Search for the cell housing the specified text and yield its [x, y] center coordinate. 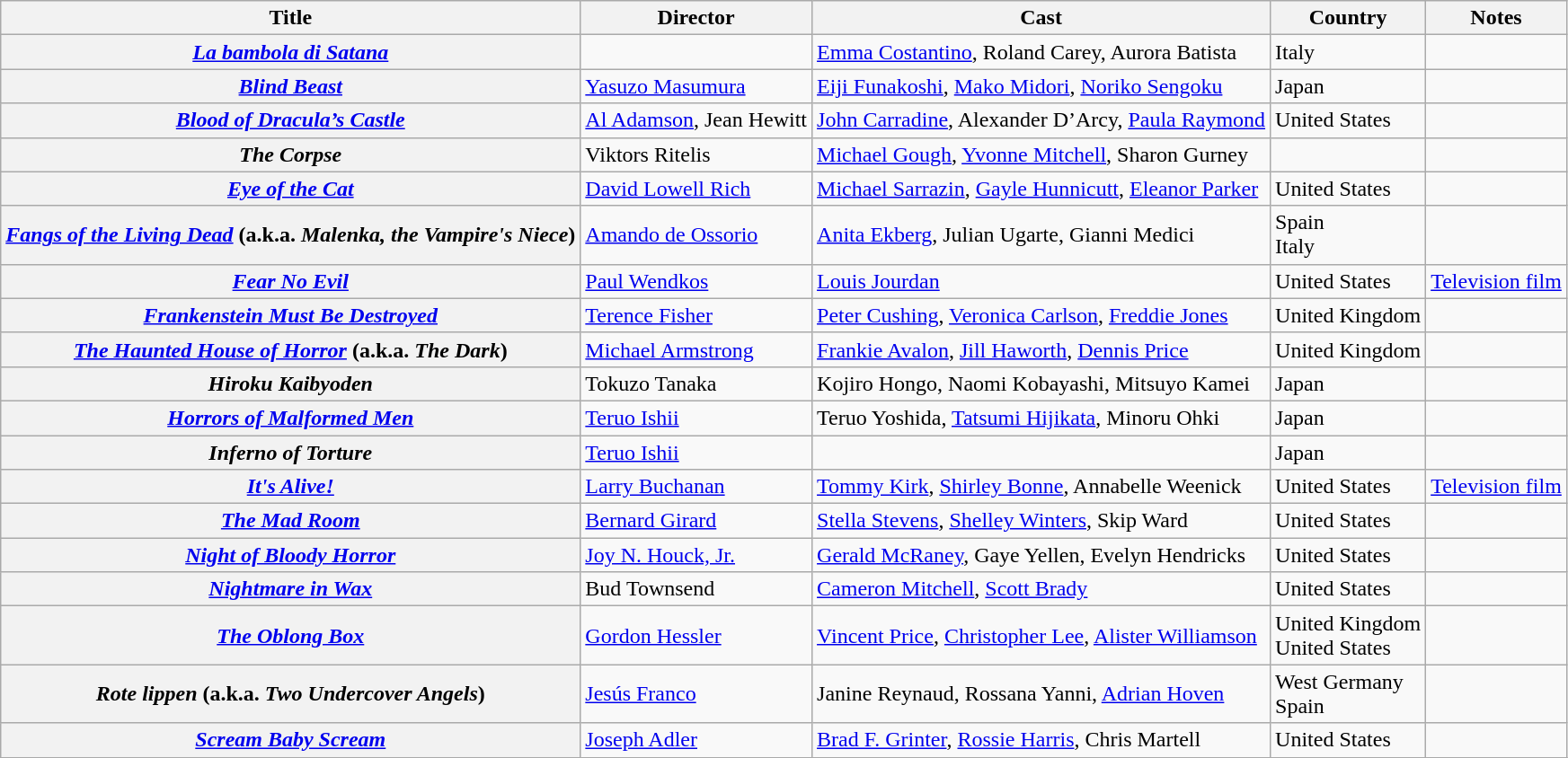
Hiroku Kaibyoden [291, 383]
Fear No Evil [291, 281]
Inferno of Torture [291, 452]
Peter Cushing, Veronica Carlson, Freddie Jones [1041, 315]
Terence Fisher [696, 315]
Joy N. Houck, Jr. [696, 555]
Night of Bloody Horror [291, 555]
Italy [1348, 52]
Jesús Franco [696, 693]
Stella Stevens, Shelley Winters, Skip Ward [1041, 521]
The Mad Room [291, 521]
Teruo Yoshida, Tatsumi Hijikata, Minoru Ohki [1041, 418]
United KingdomUnited States [1348, 636]
Louis Jourdan [1041, 281]
Larry Buchanan [696, 487]
Michael Gough, Yvonne Mitchell, Sharon Gurney [1041, 154]
Blood of Dracula’s Castle [291, 120]
Anita Ekberg, Julian Ugarte, Gianni Medici [1041, 235]
Scream Baby Scream [291, 740]
Nightmare in Wax [291, 589]
Eye of the Cat [291, 189]
The Haunted House of Horror (a.k.a. The Dark) [291, 349]
Cast [1041, 18]
Michael Armstrong [696, 349]
Frankenstein Must Be Destroyed [291, 315]
Frankie Avalon, Jill Haworth, Dennis Price [1041, 349]
The Corpse [291, 154]
Blind Beast [291, 86]
The Oblong Box [291, 636]
Fangs of the Living Dead (a.k.a. Malenka, the Vampire's Niece) [291, 235]
Director [696, 18]
Tokuzo Tanaka [696, 383]
La bambola di Satana [291, 52]
Title [291, 18]
John Carradine, Alexander D’Arcy, Paula Raymond [1041, 120]
Vincent Price, Christopher Lee, Alister Williamson [1041, 636]
Rote lippen (a.k.a. Two Undercover Angels) [291, 693]
Horrors of Malformed Men [291, 418]
West GermanySpain [1348, 693]
Amando de Ossorio [696, 235]
It's Alive! [291, 487]
Bud Townsend [696, 589]
Tommy Kirk, Shirley Bonne, Annabelle Weenick [1041, 487]
Cameron Mitchell, Scott Brady [1041, 589]
Paul Wendkos [696, 281]
Viktors Ritelis [696, 154]
Gerald McRaney, Gaye Yellen, Evelyn Hendricks [1041, 555]
SpainItaly [1348, 235]
Brad F. Grinter, Rossie Harris, Chris Martell [1041, 740]
Janine Reynaud, Rossana Yanni, Adrian Hoven [1041, 693]
Yasuzo Masumura [696, 86]
Michael Sarrazin, Gayle Hunnicutt, Eleanor Parker [1041, 189]
David Lowell Rich [696, 189]
Notes [1497, 18]
Gordon Hessler [696, 636]
Country [1348, 18]
Joseph Adler [696, 740]
Emma Costantino, Roland Carey, Aurora Batista [1041, 52]
Kojiro Hongo, Naomi Kobayashi, Mitsuyo Kamei [1041, 383]
Eiji Funakoshi, Mako Midori, Noriko Sengoku [1041, 86]
Al Adamson, Jean Hewitt [696, 120]
Bernard Girard [696, 521]
